Capture the cell that displays the provided text and extract its (X, Y) central coordinate. 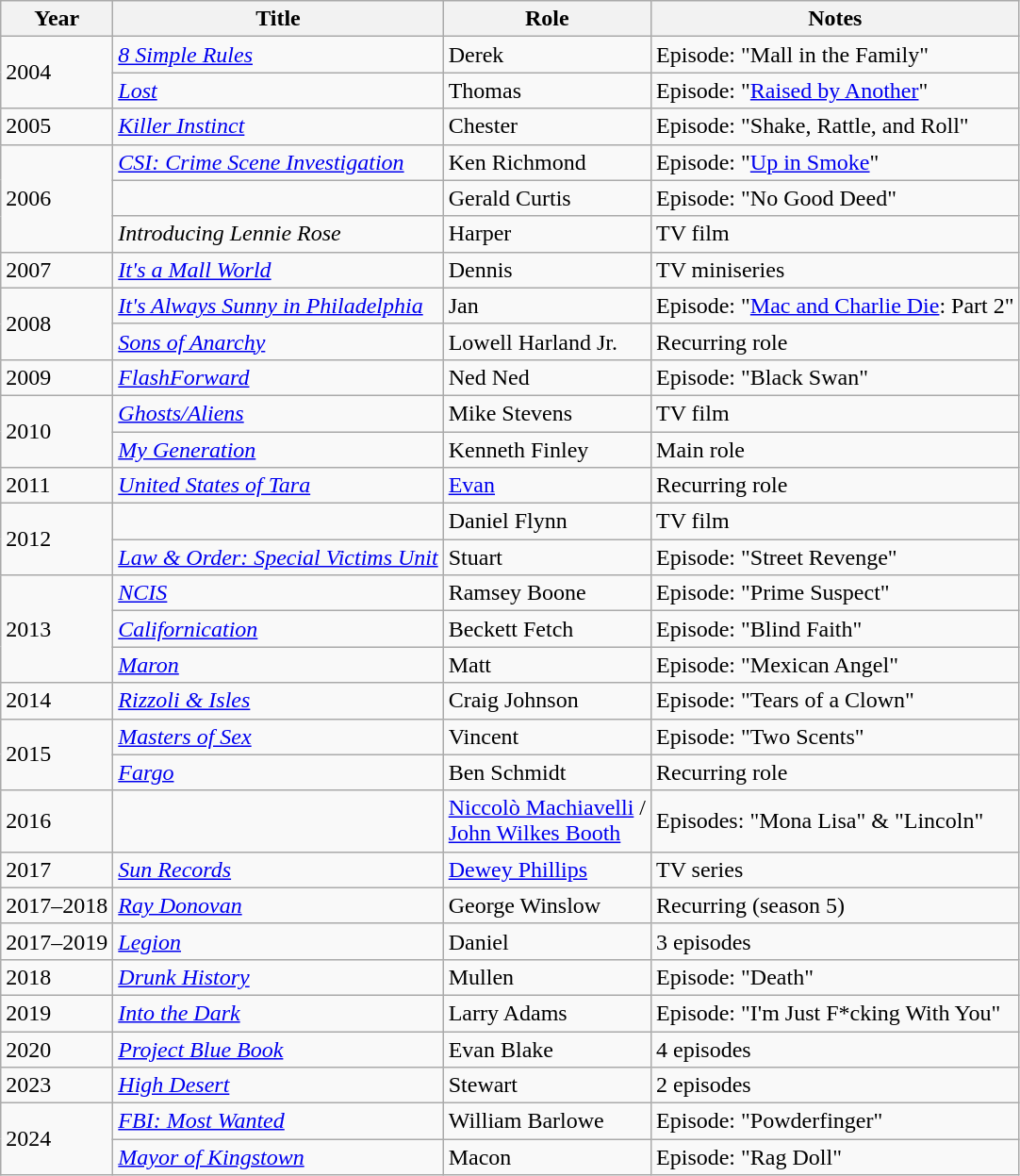
Rizzoli & Isles (278, 701)
2018 (57, 977)
FlashForward (278, 377)
2009 (57, 377)
Lost (278, 91)
2008 (57, 323)
It's Always Sunny in Philadelphia (278, 306)
Fargo (278, 772)
Episode: "Rag Doll" (835, 1157)
George Winslow (547, 905)
Chester (547, 126)
Lowell Harland Jr. (547, 341)
Jan (547, 306)
Evan (547, 486)
Dewey Phillips (547, 870)
2005 (57, 126)
2014 (57, 701)
Californication (278, 629)
Episode: "Death" (835, 977)
Sun Records (278, 870)
Thomas (547, 91)
Project Blue Book (278, 1050)
Masters of Sex (278, 737)
Mayor of Kingstown (278, 1157)
Kenneth Finley (547, 450)
Mike Stevens (547, 413)
Harper (547, 234)
It's a Mall World (278, 270)
Episode: "Powderfinger" (835, 1121)
Niccolò Machiavelli /John Wilkes Booth (547, 820)
Episodes: "Mona Lisa" & "Lincoln" (835, 820)
NCIS (278, 593)
2023 (57, 1085)
Introducing Lennie Rose (278, 234)
2017–2018 (57, 905)
Ben Schmidt (547, 772)
United States of Tara (278, 486)
2020 (57, 1050)
Dennis (547, 270)
TV miniseries (835, 270)
Episode: "Street Revenge" (835, 557)
Mullen (547, 977)
Episode: "Blind Faith" (835, 629)
Episode: "No Good Deed" (835, 198)
Into the Dark (278, 1013)
Title (278, 19)
Episode: "Prime Suspect" (835, 593)
2013 (57, 629)
Ned Ned (547, 377)
Derek (547, 55)
Episode: "Tears of a Clown" (835, 701)
William Barlowe (547, 1121)
Episode: "I'm Just F*cking With You" (835, 1013)
Year (57, 19)
Notes (835, 19)
CSI: Crime Scene Investigation (278, 162)
Daniel Flynn (547, 522)
Daniel (547, 941)
Ghosts/Aliens (278, 413)
2017 (57, 870)
Evan Blake (547, 1050)
FBI: Most Wanted (278, 1121)
Episode: "Shake, Rattle, and Roll" (835, 126)
Stuart (547, 557)
Episode: "Mall in the Family" (835, 55)
Legion (278, 941)
2007 (57, 270)
My Generation (278, 450)
Episode: "Black Swan" (835, 377)
Beckett Fetch (547, 629)
2024 (57, 1139)
TV series (835, 870)
Vincent (547, 737)
Episode: "Mac and Charlie Die: Part 2" (835, 306)
Matt (547, 665)
2012 (57, 539)
2019 (57, 1013)
8 Simple Rules (278, 55)
4 episodes (835, 1050)
Craig Johnson (547, 701)
2016 (57, 820)
Episode: "Raised by Another" (835, 91)
High Desert (278, 1085)
2011 (57, 486)
3 episodes (835, 941)
Role (547, 19)
2015 (57, 754)
Law & Order: Special Victims Unit (278, 557)
Macon (547, 1157)
Main role (835, 450)
Drunk History (278, 977)
Stewart (547, 1085)
Killer Instinct (278, 126)
2006 (57, 198)
2 episodes (835, 1085)
2017–2019 (57, 941)
Episode: "Up in Smoke" (835, 162)
Ken Richmond (547, 162)
Recurring (season 5) (835, 905)
2010 (57, 431)
Maron (278, 665)
2004 (57, 73)
Episode: "Two Scents" (835, 737)
Gerald Curtis (547, 198)
Larry Adams (547, 1013)
Ray Donovan (278, 905)
Ramsey Boone (547, 593)
Sons of Anarchy (278, 341)
Episode: "Mexican Angel" (835, 665)
